Scan for the cell matching the given text and deliver its (x, y) coordinate at center. 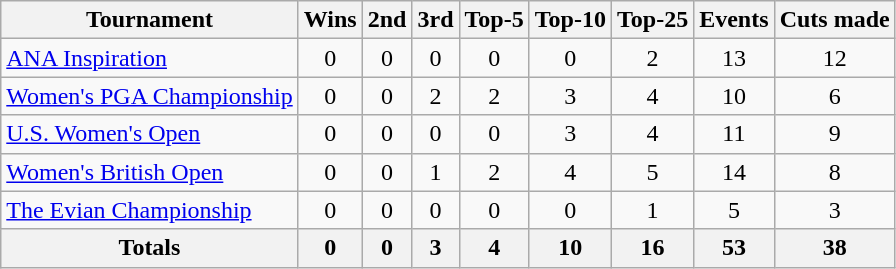
Events (734, 20)
9 (834, 134)
ANA Inspiration (150, 58)
Totals (150, 248)
Women's British Open (150, 172)
U.S. Women's Open (150, 134)
13 (734, 58)
Top-5 (494, 20)
14 (734, 172)
53 (734, 248)
Women's PGA Championship (150, 96)
The Evian Championship (150, 210)
Top-25 (652, 20)
Top-10 (570, 20)
12 (834, 58)
6 (834, 96)
16 (652, 248)
2nd (387, 20)
Tournament (150, 20)
3rd (436, 20)
38 (834, 248)
8 (834, 172)
Wins (330, 20)
Cuts made (834, 20)
11 (734, 134)
